Find where the given text appears and provide that cell's center as (X, Y) coordinate. 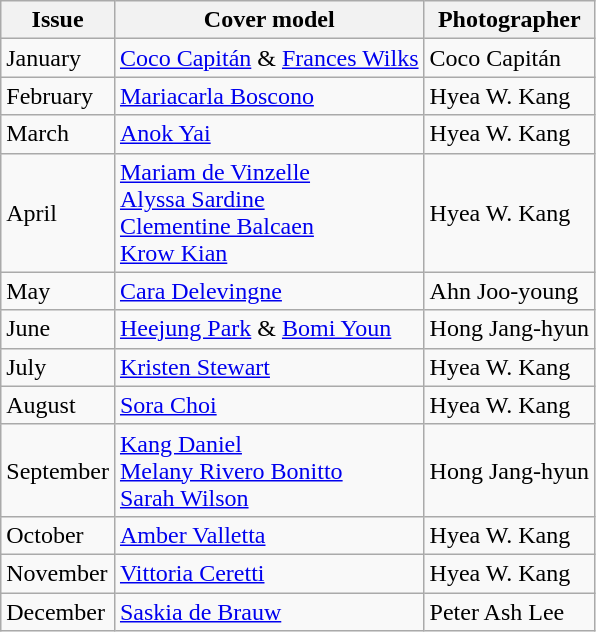
August (58, 405)
October (58, 535)
Coco Capitán (509, 58)
June (58, 329)
March (58, 134)
July (58, 367)
February (58, 96)
Anok Yai (269, 134)
Saskia de Brauw (269, 611)
Kang DanielMelany Rivero BonittoSarah Wilson (269, 470)
Coco Capitán & Frances Wilks (269, 58)
Ahn Joo-young (509, 291)
Kristen Stewart (269, 367)
Mariacarla Boscono (269, 96)
Cover model (269, 20)
September (58, 470)
Mariam de VinzelleAlyssa SardineClementine BalcaenKrow Kian (269, 212)
Sora Choi (269, 405)
Issue (58, 20)
Photographer (509, 20)
January (58, 58)
Amber Valletta (269, 535)
Vittoria Ceretti (269, 573)
December (58, 611)
April (58, 212)
May (58, 291)
Heejung Park & Bomi Youn (269, 329)
November (58, 573)
Cara Delevingne (269, 291)
Peter Ash Lee (509, 611)
